From the cell containing the given text, extract its center point as (x, y) coordinate. 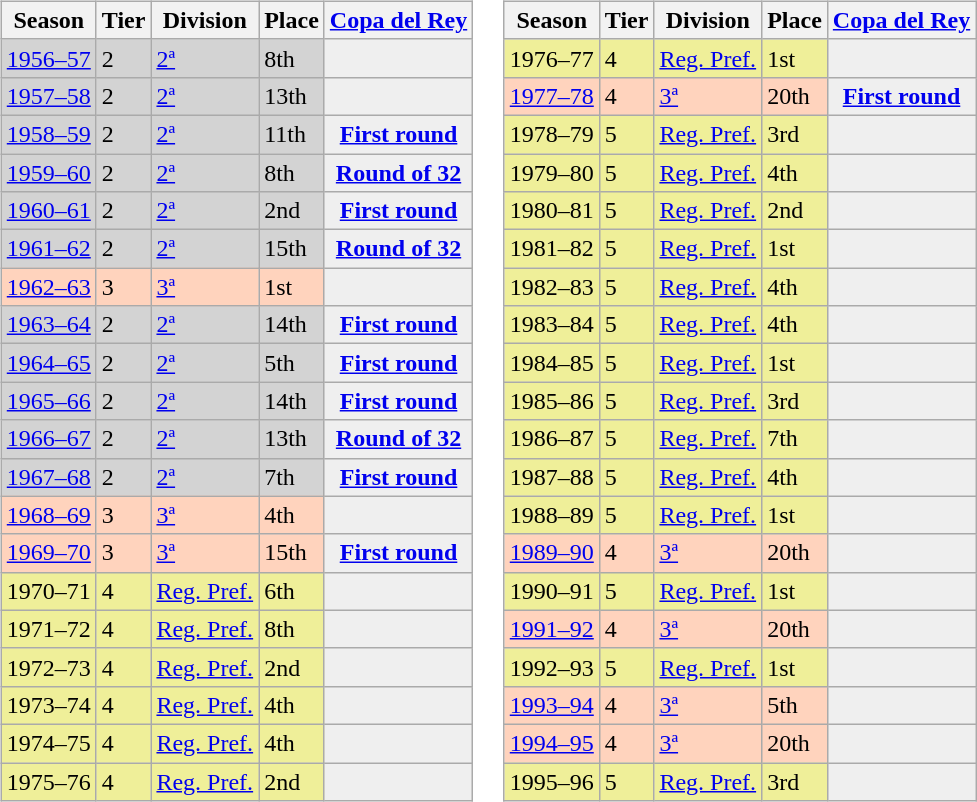
1973–74 (48, 705)
1964–65 (48, 363)
1968–69 (48, 515)
1983–84 (552, 325)
1985–86 (552, 401)
1960–61 (48, 211)
1963–64 (48, 325)
1971–72 (48, 629)
1958–59 (48, 134)
1962–63 (48, 287)
1970–71 (48, 591)
6th (292, 591)
1990–91 (552, 591)
1965–66 (48, 401)
1981–82 (552, 249)
1991–92 (552, 629)
1995–96 (552, 781)
1989–90 (552, 553)
1961–62 (48, 249)
1969–70 (48, 553)
1956–57 (48, 58)
11th (292, 134)
1988–89 (552, 515)
1977–78 (552, 96)
1972–73 (48, 667)
1959–60 (48, 173)
1994–95 (552, 743)
1993–94 (552, 705)
1974–75 (48, 743)
1975–76 (48, 781)
1976–77 (552, 58)
1978–79 (552, 134)
1966–67 (48, 439)
1992–93 (552, 667)
1957–58 (48, 96)
1982–83 (552, 287)
1986–87 (552, 439)
1980–81 (552, 211)
1984–85 (552, 363)
1979–80 (552, 173)
1967–68 (48, 477)
1987–88 (552, 477)
